Locate the cell with the specified text and output its [x, y] center coordinate. 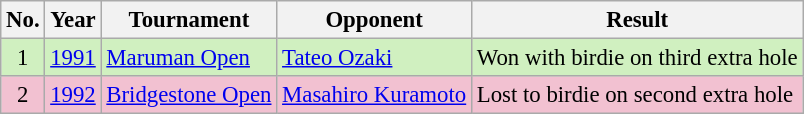
Maruman Open [189, 58]
Opponent [374, 20]
1 [23, 58]
Won with birdie on third extra hole [636, 58]
Lost to birdie on second extra hole [636, 95]
Year [73, 20]
Result [636, 20]
Tateo Ozaki [374, 58]
Tournament [189, 20]
Bridgestone Open [189, 95]
1991 [73, 58]
Masahiro Kuramoto [374, 95]
No. [23, 20]
2 [23, 95]
1992 [73, 95]
